Output the (X, Y) coordinate of the center of the cell containing the given text.  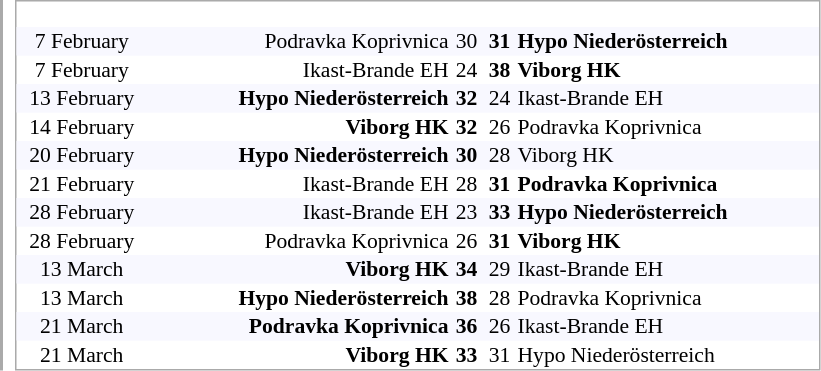
13 February (81, 98)
23 (466, 212)
34 (466, 269)
36 (466, 326)
14 February (81, 126)
21 February (81, 184)
29 (500, 269)
20 February (81, 155)
